Extract the (X, Y) coordinate from the center of the cell holding the provided text.  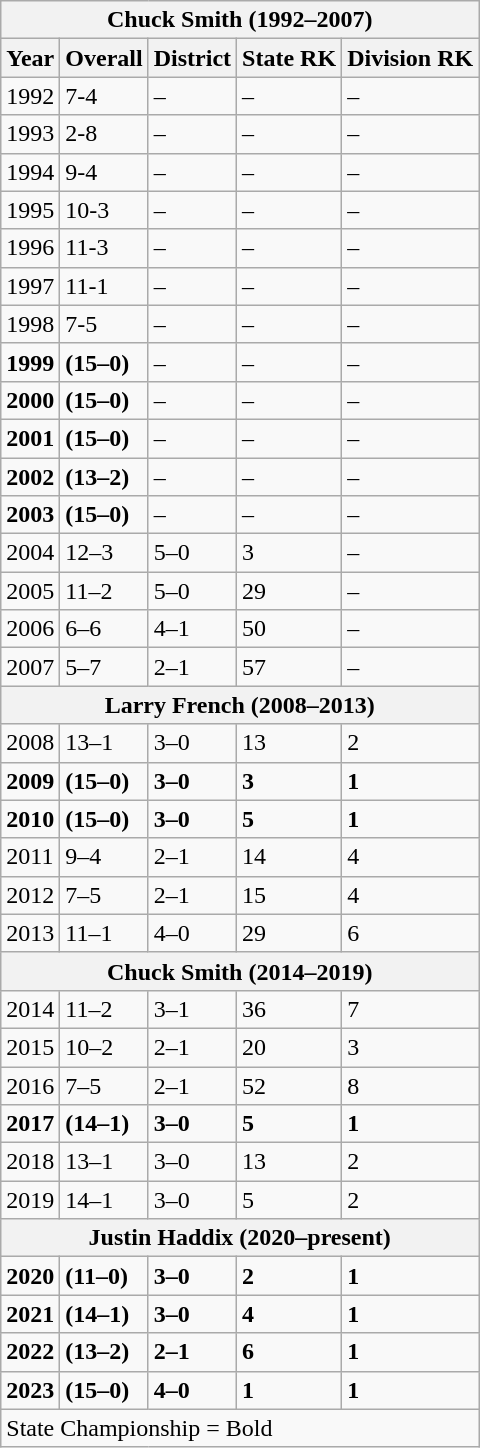
11-1 (104, 286)
8 (410, 1085)
2011 (30, 857)
2003 (30, 515)
2023 (30, 1390)
2004 (30, 553)
9-4 (104, 172)
1992 (30, 96)
2009 (30, 781)
7-4 (104, 96)
Chuck Smith (2014–2019) (240, 971)
2002 (30, 477)
15 (290, 895)
State RK (290, 58)
1994 (30, 172)
(11–0) (104, 1276)
57 (290, 667)
2010 (30, 819)
2020 (30, 1276)
2008 (30, 743)
9–4 (104, 857)
2000 (30, 400)
Larry French (2008–2013) (240, 705)
36 (290, 1009)
5–7 (104, 667)
2016 (30, 1085)
1995 (30, 210)
2007 (30, 667)
1997 (30, 286)
12–3 (104, 553)
2015 (30, 1047)
6–6 (104, 629)
2006 (30, 629)
2018 (30, 1162)
Division RK (410, 58)
1999 (30, 362)
1993 (30, 134)
District (192, 58)
2-8 (104, 134)
State Championship = Bold (240, 1428)
2017 (30, 1124)
2019 (30, 1200)
14–1 (104, 1200)
1996 (30, 248)
2012 (30, 895)
50 (290, 629)
2013 (30, 933)
11-3 (104, 248)
Chuck Smith (1992–2007) (240, 20)
Overall (104, 58)
10-3 (104, 210)
2021 (30, 1314)
2005 (30, 591)
Year (30, 58)
7-5 (104, 324)
2001 (30, 438)
7 (410, 1009)
1998 (30, 324)
14 (290, 857)
2022 (30, 1352)
Justin Haddix (2020–present) (240, 1238)
10–2 (104, 1047)
4–1 (192, 629)
11–1 (104, 933)
3–1 (192, 1009)
20 (290, 1047)
52 (290, 1085)
2014 (30, 1009)
